For the text-containing cell, return its midpoint in (x, y) coordinate format. 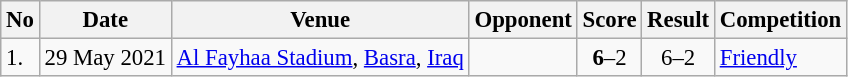
29 May 2021 (105, 58)
Result (678, 20)
Date (105, 20)
Friendly (780, 58)
No (20, 20)
Al Fayhaa Stadium, Basra, Iraq (320, 58)
1. (20, 58)
Score (610, 20)
Competition (780, 20)
Opponent (523, 20)
Venue (320, 20)
